Return [X, Y] of the center of cell containing provided text 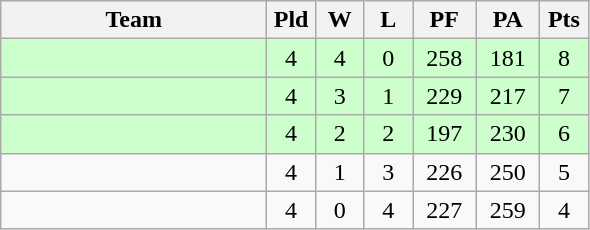
197 [444, 134]
230 [508, 134]
W [340, 20]
Pld [292, 20]
250 [508, 172]
229 [444, 96]
227 [444, 210]
Team [134, 20]
PA [508, 20]
Pts [564, 20]
L [388, 20]
PF [444, 20]
8 [564, 58]
5 [564, 172]
258 [444, 58]
7 [564, 96]
6 [564, 134]
226 [444, 172]
217 [508, 96]
181 [508, 58]
259 [508, 210]
